For the text-containing cell, return its midpoint in (x, y) coordinate format. 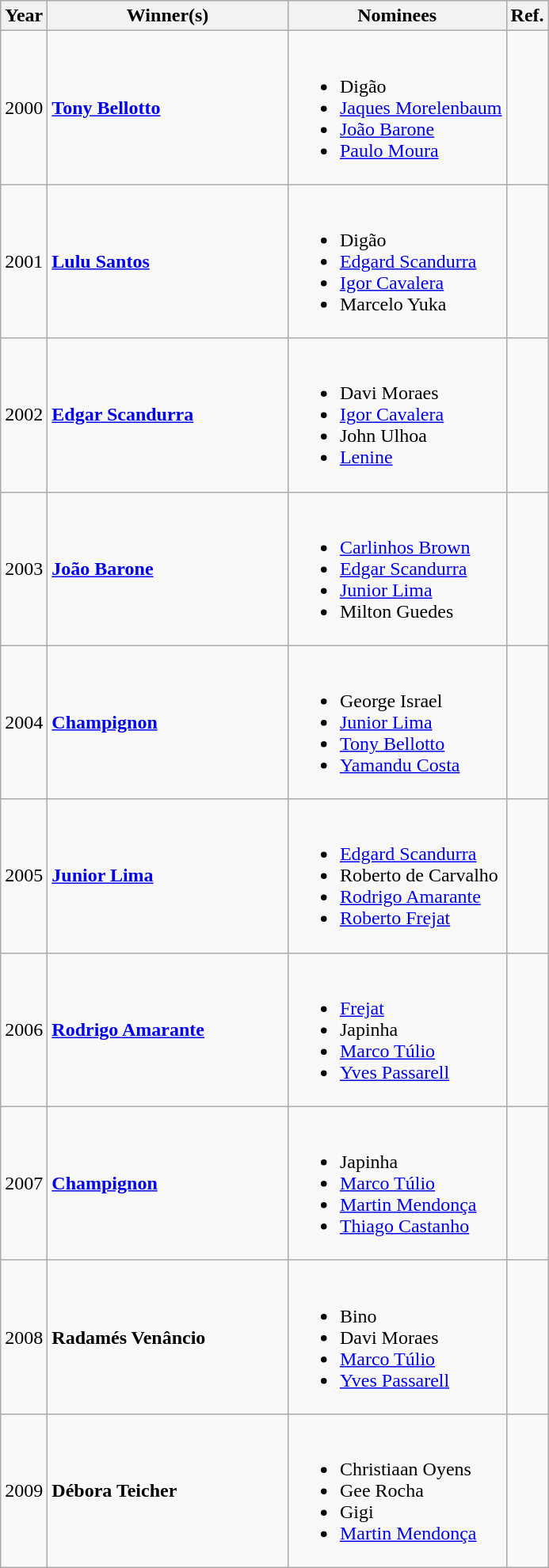
2006 (24, 1029)
2001 (24, 261)
2003 (24, 569)
2002 (24, 415)
Carlinhos BrownEdgar ScandurraJunior LimaMilton Guedes (397, 569)
2004 (24, 722)
BinoDavi MoraesMarco TúlioYves Passarell (397, 1337)
2005 (24, 876)
2000 (24, 108)
Rodrigo Amarante (168, 1029)
George IsraelJunior LimaTony BellottoYamandu Costa (397, 722)
Débora Teicher (168, 1490)
2009 (24, 1490)
Winner(s) (168, 16)
Davi MoraesIgor CavaleraJohn UlhoaLenine (397, 415)
Tony Bellotto (168, 108)
Edgard ScandurraRoberto de CarvalhoRodrigo AmaranteRoberto Frejat (397, 876)
Edgar Scandurra (168, 415)
2008 (24, 1337)
2007 (24, 1183)
Radamés Venâncio (168, 1337)
DigãoEdgard ScandurraIgor CavaleraMarcelo Yuka (397, 261)
João Barone (168, 569)
Year (24, 16)
JapinhaMarco TúlioMartin MendonçaThiago Castanho (397, 1183)
Lulu Santos (168, 261)
FrejatJapinhaMarco TúlioYves Passarell (397, 1029)
DigãoJaques MorelenbaumJoão BaronePaulo Moura (397, 108)
Ref. (528, 16)
Junior Lima (168, 876)
Nominees (397, 16)
Christiaan OyensGee RochaGigiMartin Mendonça (397, 1490)
